Identify which cell holds the provided text, then report its (X, Y) central coordinate. 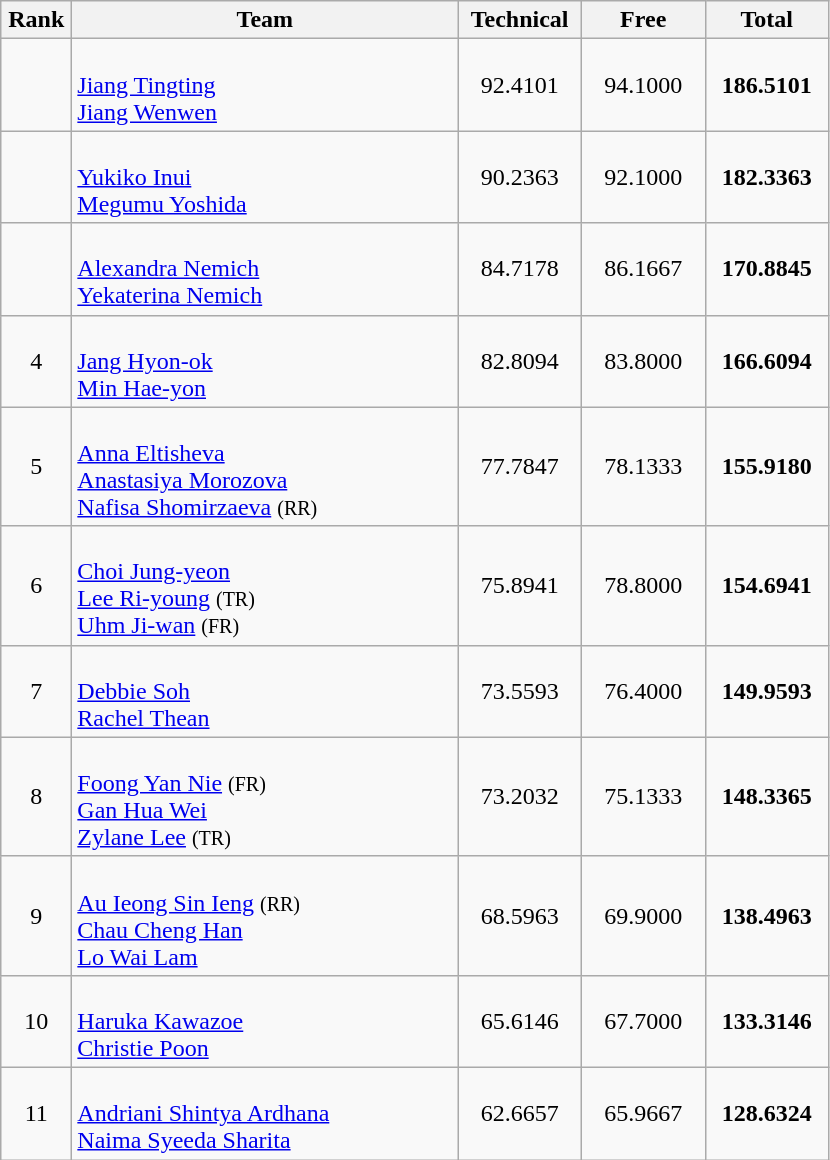
Rank (36, 20)
82.8094 (520, 361)
Andriani Shintya ArdhanaNaima Syeeda Sharita (265, 1113)
77.7847 (520, 466)
92.1000 (643, 177)
138.4963 (767, 916)
Team (265, 20)
90.2363 (520, 177)
11 (36, 1113)
Jang Hyon-okMin Hae-yon (265, 361)
Anna EltishevaAnastasiya MorozovaNafisa Shomirzaeva (RR) (265, 466)
186.5101 (767, 85)
Au Ieong Sin Ieng (RR)Chau Cheng HanLo Wai Lam (265, 916)
8 (36, 796)
Technical (520, 20)
7 (36, 691)
65.6146 (520, 1021)
6 (36, 586)
166.6094 (767, 361)
86.1667 (643, 269)
78.1333 (643, 466)
68.5963 (520, 916)
73.2032 (520, 796)
Jiang TingtingJiang Wenwen (265, 85)
83.8000 (643, 361)
Debbie SohRachel Thean (265, 691)
154.6941 (767, 586)
182.3363 (767, 177)
148.3365 (767, 796)
10 (36, 1021)
Foong Yan Nie (FR)Gan Hua WeiZylane Lee (TR) (265, 796)
76.4000 (643, 691)
5 (36, 466)
Free (643, 20)
9 (36, 916)
155.9180 (767, 466)
73.5593 (520, 691)
133.3146 (767, 1021)
75.8941 (520, 586)
149.9593 (767, 691)
84.7178 (520, 269)
Total (767, 20)
67.7000 (643, 1021)
65.9667 (643, 1113)
92.4101 (520, 85)
Yukiko InuiMegumu Yoshida (265, 177)
75.1333 (643, 796)
Alexandra NemichYekaterina Nemich (265, 269)
Choi Jung-yeonLee Ri-young (TR)Uhm Ji-wan (FR) (265, 586)
62.6657 (520, 1113)
128.6324 (767, 1113)
78.8000 (643, 586)
Haruka KawazoeChristie Poon (265, 1021)
170.8845 (767, 269)
69.9000 (643, 916)
4 (36, 361)
94.1000 (643, 85)
